Determine the [X, Y] coordinate at the center of the cell enclosing the given text.  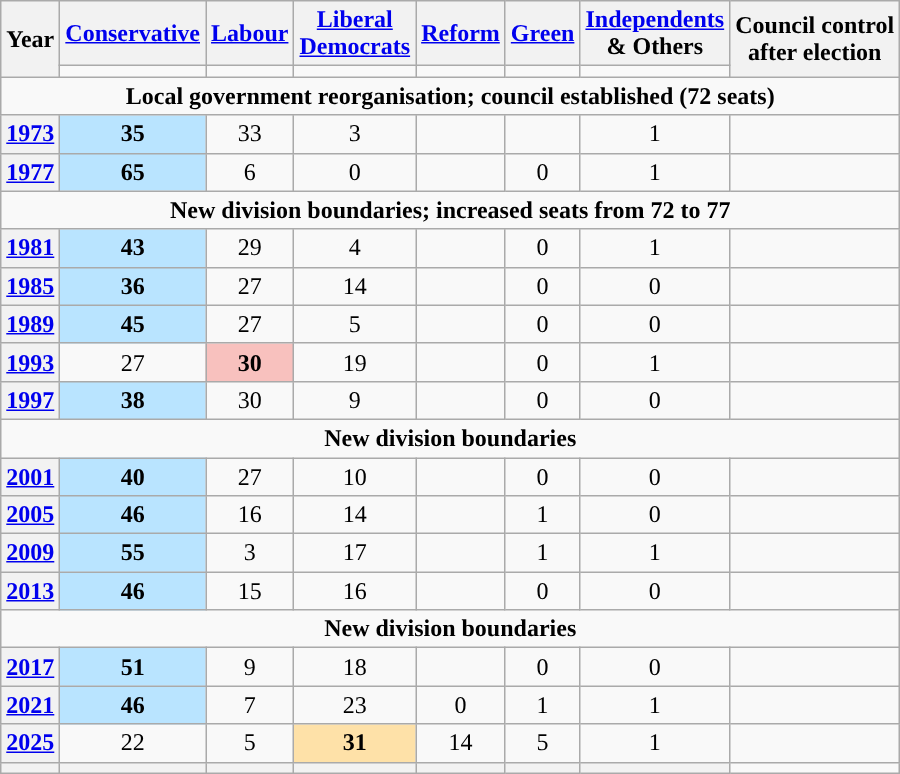
2013 [30, 591]
2001 [30, 477]
1989 [30, 324]
17 [355, 553]
Council controlafter election [815, 39]
2005 [30, 515]
33 [250, 134]
22 [133, 743]
Local government reorganisation; council established (72 seats) [450, 96]
19 [355, 362]
10 [355, 477]
43 [133, 248]
38 [133, 400]
18 [355, 667]
Liberal Democrats [355, 34]
2017 [30, 667]
31 [355, 743]
1981 [30, 248]
Year [30, 39]
1993 [30, 362]
New division boundaries; increased seats from 72 to 77 [450, 210]
23 [355, 705]
2021 [30, 705]
7 [250, 705]
Independents& Others [655, 34]
Conservative [133, 34]
2009 [30, 553]
35 [133, 134]
65 [133, 172]
36 [133, 286]
1977 [30, 172]
45 [133, 324]
51 [133, 667]
2025 [30, 743]
6 [250, 172]
55 [133, 553]
Green [542, 34]
40 [133, 477]
1985 [30, 286]
Reform [461, 34]
15 [250, 591]
4 [355, 248]
29 [250, 248]
Labour [250, 34]
1973 [30, 134]
1997 [30, 400]
